Locate the cell with the specified text and output its [x, y] center coordinate. 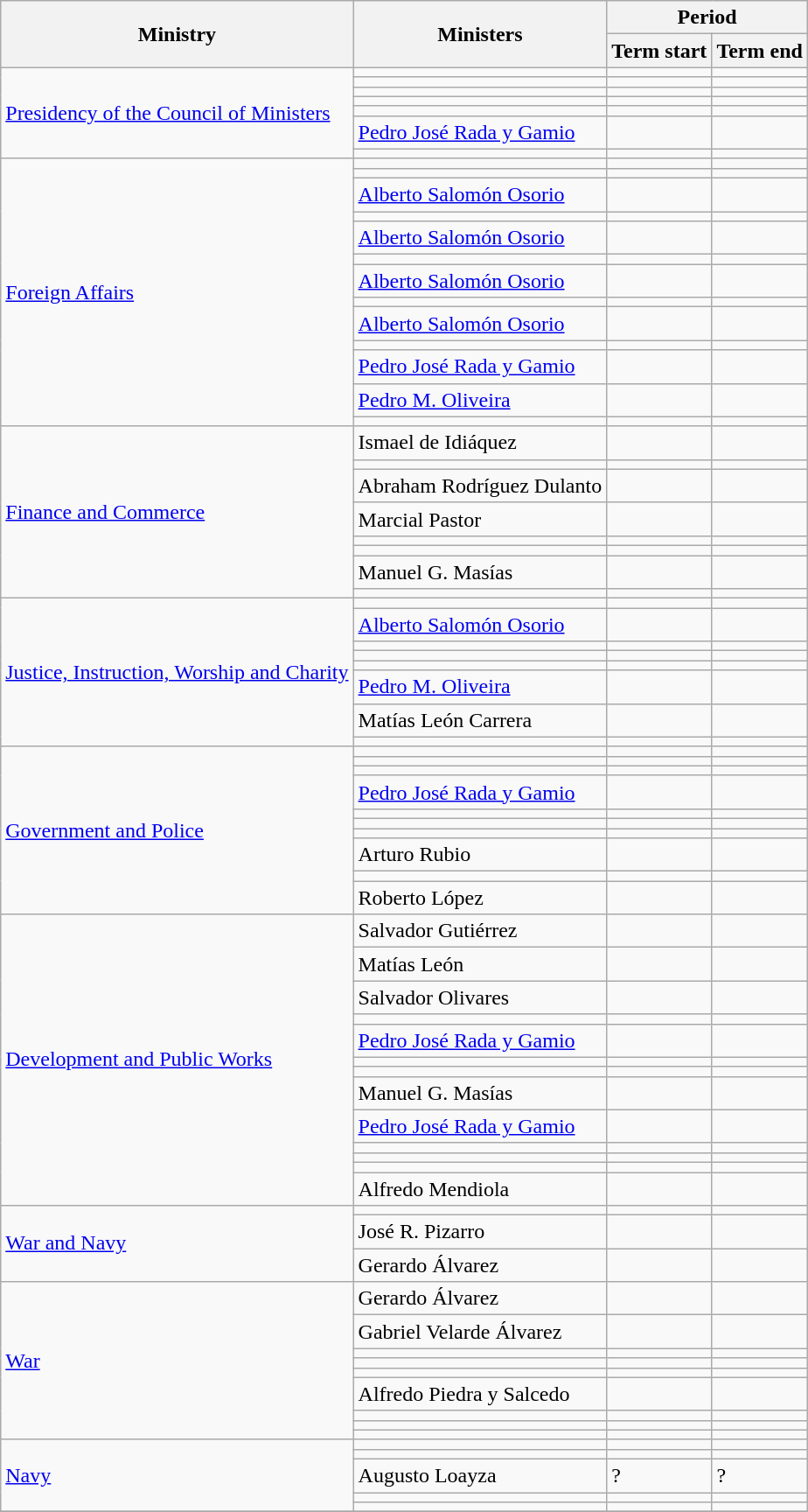
Development and Public Works [177, 1060]
Term start [659, 51]
Alfredo Piedra y Salcedo [480, 1394]
Arturo Rubio [480, 855]
Justice, Instruction, Worship and Charity [177, 673]
Finance and Commerce [177, 512]
Term end [760, 51]
Salvador Olivares [480, 997]
Augusto Loayza [480, 1475]
Matías León Carrera [480, 720]
War and Navy [177, 1244]
Period [707, 17]
Abraham Rodríguez Dulanto [480, 486]
Navy [177, 1475]
José R. Pizarro [480, 1232]
Salvador Gutiérrez [480, 931]
Marcial Pastor [480, 519]
Presidency of the Council of Ministers [177, 113]
Ministers [480, 34]
Alfredo Mendiola [480, 1189]
Roberto López [480, 898]
Matías León [480, 964]
Foreign Affairs [177, 292]
War [177, 1361]
Ministry [177, 34]
Gabriel Velarde Álvarez [480, 1332]
Ismael de Idiáquez [480, 443]
Government and Police [177, 830]
